Return the [X, Y] coordinate for the center point of the cell that contains the specified text.  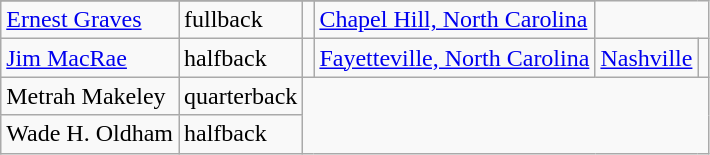
Jim MacRae [90, 58]
fullback [240, 20]
Chapel Hill, North Carolina [454, 20]
Metrah Makeley [90, 96]
Fayetteville, North Carolina [454, 58]
quarterback [240, 96]
Ernest Graves [90, 20]
Wade H. Oldham [90, 134]
Nashville [646, 58]
